Determine the [x, y] coordinate at the center of the cell enclosing the given text.  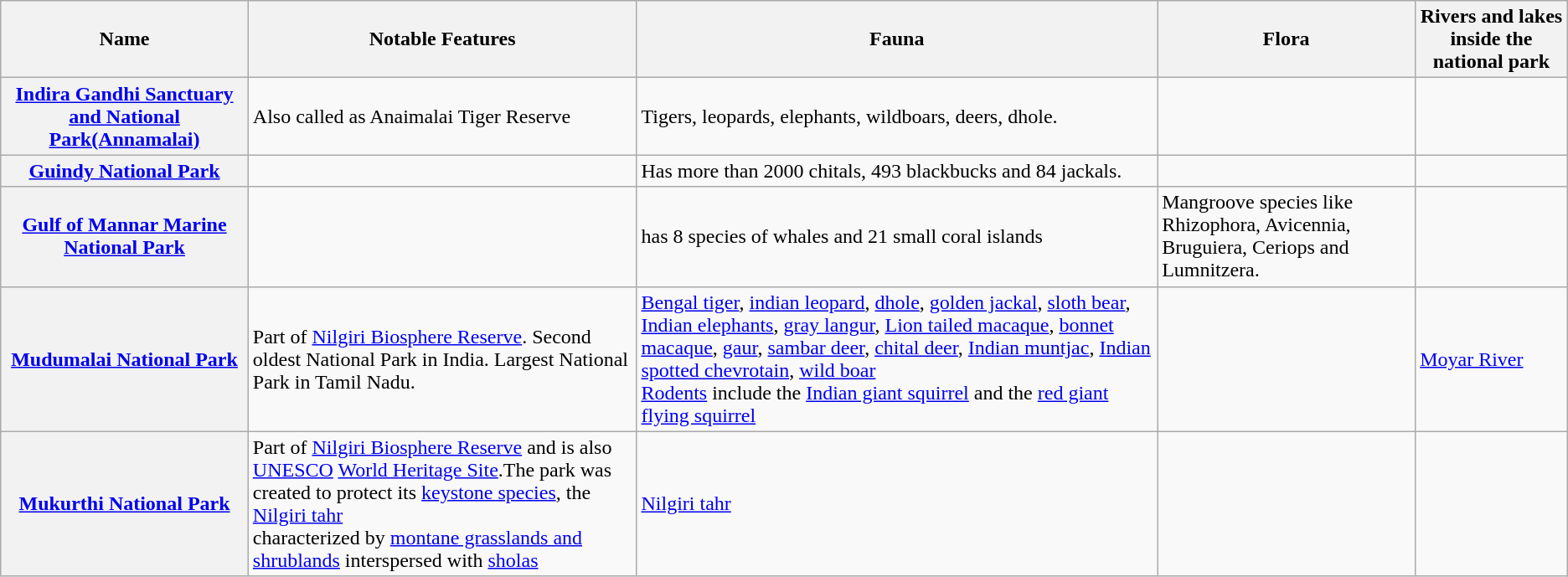
Mukurthi National Park [125, 504]
Tigers, leopards, elephants, wildboars, deers, dhole. [897, 116]
Fauna [897, 39]
Notable Features [442, 39]
Mudumalai National Park [125, 358]
Mangroove species like Rhizophora, Avicennia, Bruguiera, Ceriops and Lumnitzera. [1287, 236]
Part of Nilgiri Biosphere Reserve. Second oldest National Park in India. Largest National Park in Tamil Nadu. [442, 358]
Flora [1287, 39]
Indira Gandhi Sanctuary and National Park(Annamalai) [125, 116]
Moyar River [1492, 358]
Also called as Anaimalai Tiger Reserve [442, 116]
Name [125, 39]
has 8 species of whales and 21 small coral islands [897, 236]
Nilgiri tahr [897, 504]
Gulf of Mannar Marine National Park [125, 236]
Rivers and lakes inside the national park [1492, 39]
Has more than 2000 chitals, 493 blackbucks and 84 jackals. [897, 171]
Guindy National Park [125, 171]
